Return (X, Y) of the center of cell containing provided text 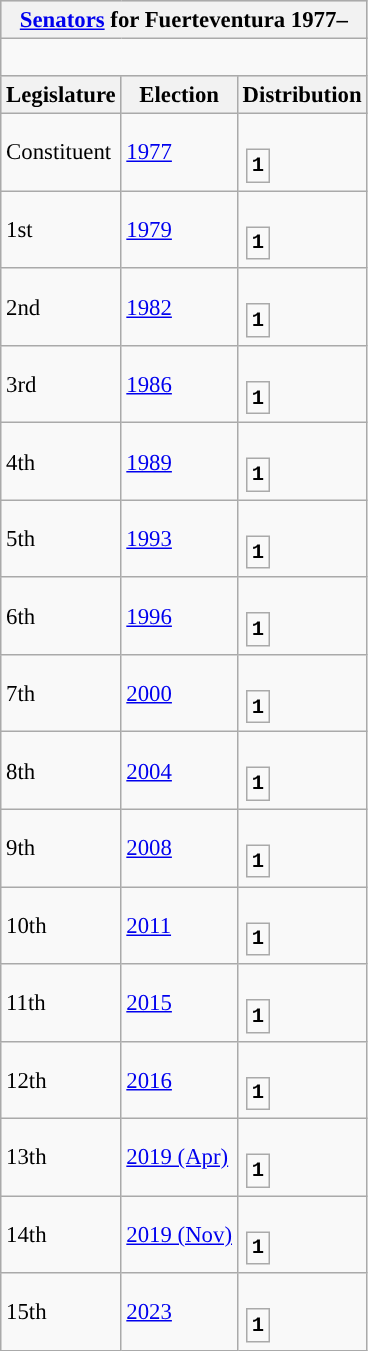
2011 (179, 926)
9th (61, 848)
11th (61, 1002)
13th (61, 1158)
2023 (179, 1312)
15th (61, 1312)
2019 (Nov) (179, 1234)
2000 (179, 694)
1996 (179, 616)
1989 (179, 462)
14th (61, 1234)
10th (61, 926)
1st (61, 230)
7th (61, 694)
12th (61, 1080)
Constituent (61, 152)
1977 (179, 152)
1979 (179, 230)
2016 (179, 1080)
1982 (179, 306)
Distribution (302, 95)
6th (61, 616)
Election (179, 95)
Legislature (61, 95)
3rd (61, 384)
2008 (179, 848)
1986 (179, 384)
2nd (61, 306)
8th (61, 770)
1993 (179, 538)
2015 (179, 1002)
Senators for Fuerteventura 1977– (184, 20)
4th (61, 462)
2019 (Apr) (179, 1158)
5th (61, 538)
2004 (179, 770)
